Detect which cell encompasses the target text, then output its [X, Y] center coordinate. 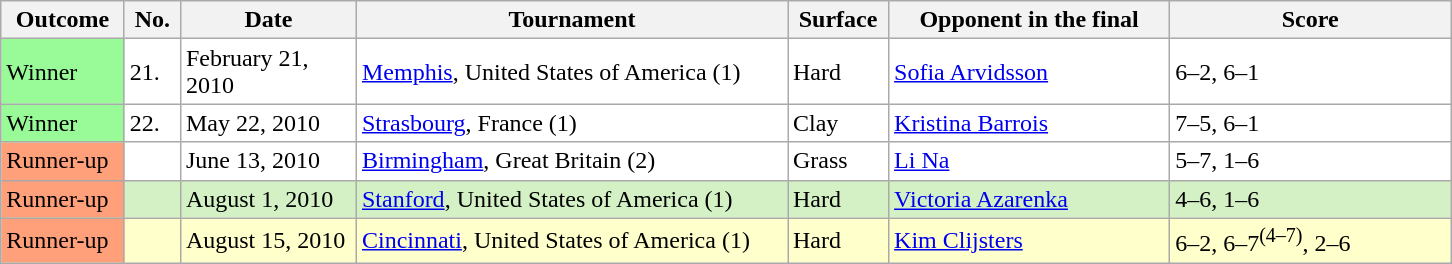
Birmingham, Great Britain (2) [572, 161]
5–7, 1–6 [1310, 161]
Kristina Barrois [1030, 123]
May 22, 2010 [268, 123]
6–2, 6–1 [1310, 72]
February 21, 2010 [268, 72]
Cincinnati, United States of America (1) [572, 240]
Strasbourg, France (1) [572, 123]
Victoria Azarenka [1030, 199]
Li Na [1030, 161]
Stanford, United States of America (1) [572, 199]
Kim Clijsters [1030, 240]
Clay [838, 123]
No. [152, 20]
August 1, 2010 [268, 199]
June 13, 2010 [268, 161]
7–5, 6–1 [1310, 123]
Grass [838, 161]
Tournament [572, 20]
4–6, 1–6 [1310, 199]
August 15, 2010 [268, 240]
6–2, 6–7(4–7), 2–6 [1310, 240]
Memphis, United States of America (1) [572, 72]
Sofia Arvidsson [1030, 72]
Opponent in the final [1030, 20]
Outcome [63, 20]
Score [1310, 20]
22. [152, 123]
21. [152, 72]
Surface [838, 20]
Date [268, 20]
